Find where the given text appears and provide that cell's center as [x, y] coordinate. 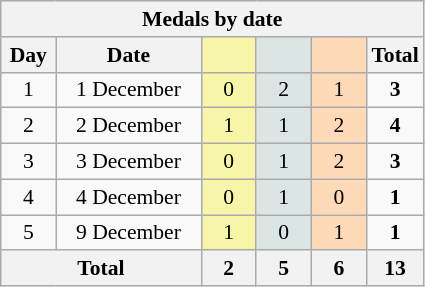
4 December [128, 197]
9 December [128, 233]
6 [338, 269]
Medals by date [212, 19]
13 [394, 269]
Day [28, 55]
1 December [128, 90]
2 December [128, 126]
Date [128, 55]
3 December [128, 162]
